From the cell containing the given text, extract its center point as (x, y) coordinate. 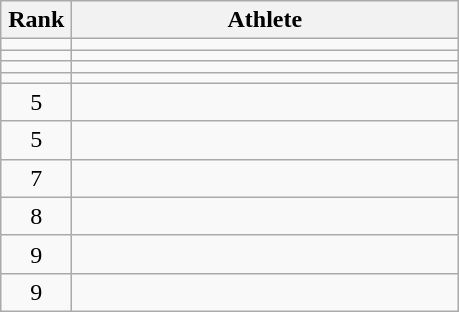
8 (36, 216)
7 (36, 178)
Rank (36, 20)
Athlete (265, 20)
